Return the (X, Y) coordinate for the center point of the cell that contains the specified text.  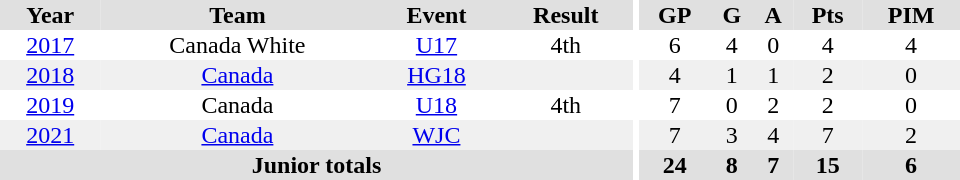
24 (675, 165)
HG18 (436, 75)
3 (732, 135)
2021 (50, 135)
GP (675, 15)
Event (436, 15)
8 (732, 165)
2017 (50, 45)
15 (828, 165)
Year (50, 15)
A (773, 15)
2019 (50, 105)
Team (237, 15)
U18 (436, 105)
WJC (436, 135)
Pts (828, 15)
Canada White (237, 45)
Result (566, 15)
PIM (911, 15)
G (732, 15)
U17 (436, 45)
2018 (50, 75)
Junior totals (316, 165)
